Locate the cell with the specified text and output its [x, y] center coordinate. 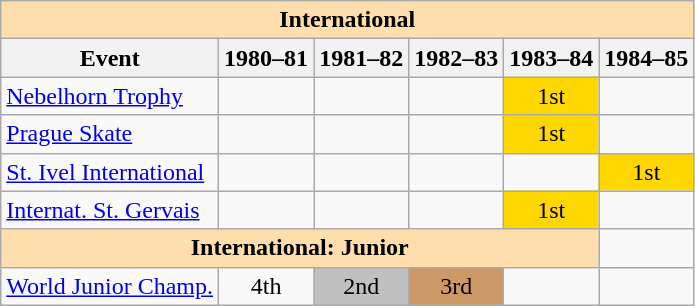
3rd [456, 286]
4th [266, 286]
International: Junior [300, 248]
World Junior Champ. [110, 286]
1981–82 [362, 58]
Prague Skate [110, 134]
Internat. St. Gervais [110, 210]
1980–81 [266, 58]
Event [110, 58]
International [348, 20]
1984–85 [646, 58]
2nd [362, 286]
Nebelhorn Trophy [110, 96]
St. Ivel International [110, 172]
1983–84 [552, 58]
1982–83 [456, 58]
